Extract the [x, y] coordinate from the center of the cell holding the provided text.  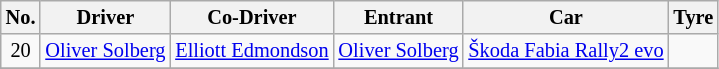
Driver [105, 17]
Car [566, 17]
Škoda Fabia Rally2 evo [566, 51]
Co-Driver [252, 17]
Elliott Edmondson [252, 51]
20 [21, 51]
Entrant [399, 17]
Tyre [693, 17]
No. [21, 17]
